Determine the [X, Y] coordinate at the center of the cell enclosing the given text.  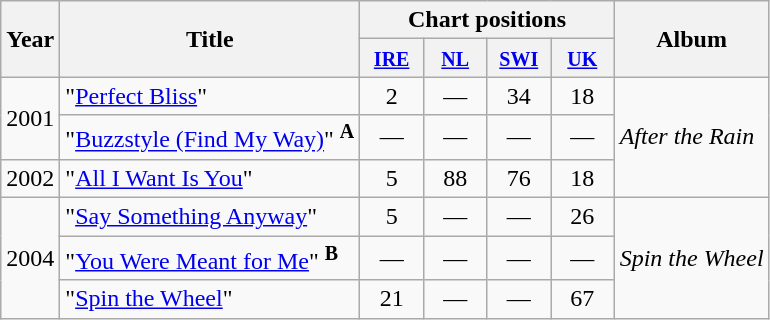
"All I Want Is You" [210, 178]
UK [583, 58]
"Spin the Wheel" [210, 299]
2 [392, 96]
88 [455, 178]
Album [692, 39]
34 [519, 96]
SWI [519, 58]
"Say Something Anyway" [210, 217]
76 [519, 178]
Year [30, 39]
"Perfect Bliss" [210, 96]
Chart positions [487, 20]
Title [210, 39]
IRE [392, 58]
67 [583, 299]
2004 [30, 258]
"Buzzstyle (Find My Way)" A [210, 138]
NL [455, 58]
21 [392, 299]
2001 [30, 118]
2002 [30, 178]
"You Were Meant for Me" B [210, 258]
Spin the Wheel [692, 258]
26 [583, 217]
After the Rain [692, 138]
